Find where the given text appears and provide that cell's center as [X, Y] coordinate. 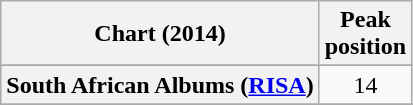
South African Albums (RISA) [160, 85]
Peakposition [365, 34]
14 [365, 85]
Chart (2014) [160, 34]
